Locate the cell with the specified text and output its (X, Y) center coordinate. 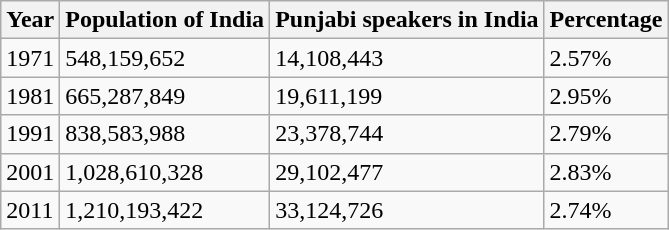
Year (30, 20)
2011 (30, 210)
838,583,988 (165, 134)
548,159,652 (165, 58)
2.95% (606, 96)
29,102,477 (407, 172)
1,210,193,422 (165, 210)
2.57% (606, 58)
14,108,443 (407, 58)
1981 (30, 96)
23,378,744 (407, 134)
1991 (30, 134)
1971 (30, 58)
2.83% (606, 172)
1,028,610,328 (165, 172)
19,611,199 (407, 96)
2001 (30, 172)
Population of India (165, 20)
665,287,849 (165, 96)
Punjabi speakers in India (407, 20)
2.74% (606, 210)
2.79% (606, 134)
Percentage (606, 20)
33,124,726 (407, 210)
